Capture the cell that displays the provided text and extract its (X, Y) central coordinate. 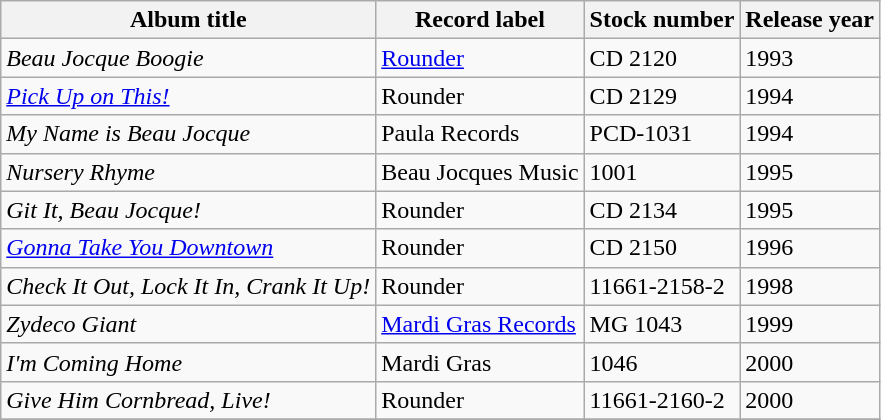
1998 (810, 286)
1001 (662, 172)
1993 (810, 58)
Record label (480, 20)
1999 (810, 324)
CD 2129 (662, 96)
Release year (810, 20)
CD 2134 (662, 210)
Git It, Beau Jocque! (188, 210)
1996 (810, 248)
Beau Jocque Boogie (188, 58)
Gonna Take You Downtown (188, 248)
PCD-1031 (662, 134)
Zydeco Giant (188, 324)
Pick Up on This! (188, 96)
MG 1043 (662, 324)
11661-2160-2 (662, 400)
Beau Jocques Music (480, 172)
I'm Coming Home (188, 362)
Mardi Gras (480, 362)
11661-2158-2 (662, 286)
Album title (188, 20)
Stock number (662, 20)
Mardi Gras Records (480, 324)
CD 2150 (662, 248)
My Name is Beau Jocque (188, 134)
Give Him Cornbread, Live! (188, 400)
CD 2120 (662, 58)
Check It Out, Lock It In, Crank It Up! (188, 286)
1046 (662, 362)
Nursery Rhyme (188, 172)
Paula Records (480, 134)
